Detect which cell encompasses the target text, then output its (x, y) center coordinate. 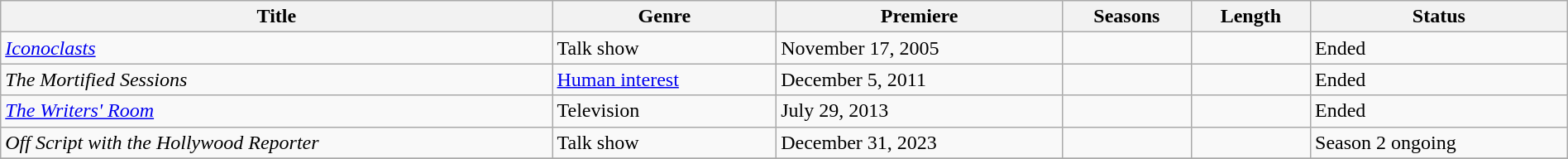
The Writers' Room (276, 111)
December 31, 2023 (920, 142)
Off Script with the Hollywood Reporter (276, 142)
Seasons (1127, 17)
Human interest (665, 79)
Premiere (920, 17)
Length (1250, 17)
Season 2 ongoing (1439, 142)
Iconoclasts (276, 48)
Title (276, 17)
Television (665, 111)
July 29, 2013 (920, 111)
Genre (665, 17)
The Mortified Sessions (276, 79)
December 5, 2011 (920, 79)
November 17, 2005 (920, 48)
Status (1439, 17)
